Determine the [X, Y] coordinate at the center of the cell enclosing the given text.  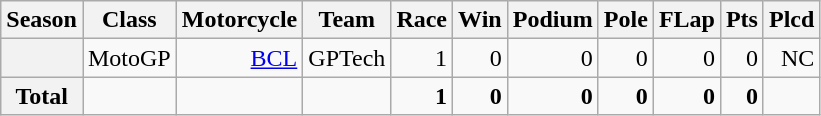
BCL [240, 58]
MotoGP [129, 58]
Class [129, 20]
FLap [686, 20]
GPTech [347, 58]
Plcd [791, 20]
Win [480, 20]
Motorcycle [240, 20]
Podium [552, 20]
Team [347, 20]
Total [42, 96]
Season [42, 20]
Pts [742, 20]
NC [791, 58]
Race [422, 20]
Pole [626, 20]
